Return [x, y] of the center of cell containing provided text 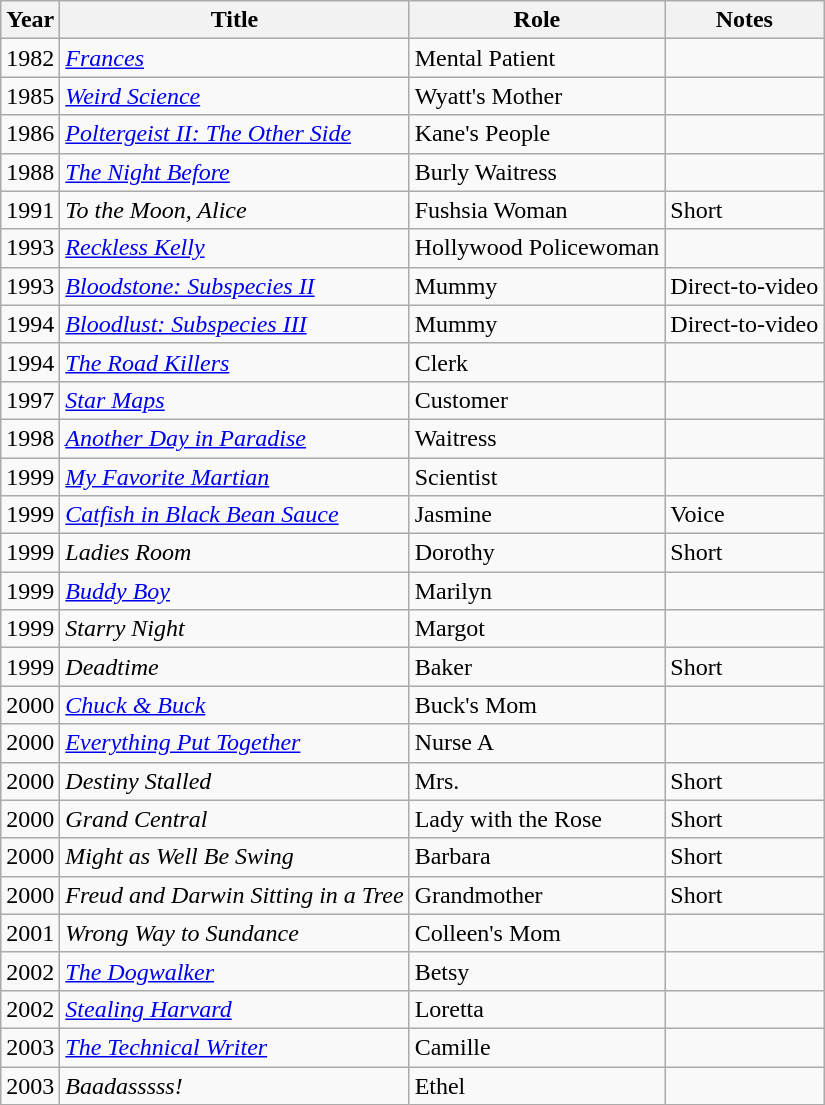
1985 [30, 96]
Destiny Stalled [234, 781]
Title [234, 20]
Kane's People [537, 134]
Colleen's Mom [537, 933]
Customer [537, 400]
Clerk [537, 362]
The Technical Writer [234, 1047]
Margot [537, 629]
Everything Put Together [234, 743]
Grandmother [537, 895]
Weird Science [234, 96]
Waitress [537, 438]
Buck's Mom [537, 705]
Camille [537, 1047]
Betsy [537, 971]
Dorothy [537, 553]
Year [30, 20]
Buddy Boy [234, 591]
Jasmine [537, 515]
Nurse A [537, 743]
Ladies Room [234, 553]
Wrong Way to Sundance [234, 933]
2001 [30, 933]
Baadasssss! [234, 1085]
Hollywood Policewoman [537, 248]
The Night Before [234, 172]
Poltergeist II: The Other Side [234, 134]
Scientist [537, 477]
Bloodstone: Subspecies II [234, 286]
Mental Patient [537, 58]
Fushsia Woman [537, 210]
Another Day in Paradise [234, 438]
My Favorite Martian [234, 477]
Notes [744, 20]
Bloodlust: Subspecies III [234, 324]
Mrs. [537, 781]
The Road Killers [234, 362]
Grand Central [234, 819]
Reckless Kelly [234, 248]
Wyatt's Mother [537, 96]
1986 [30, 134]
To the Moon, Alice [234, 210]
Freud and Darwin Sitting in a Tree [234, 895]
The Dogwalker [234, 971]
Role [537, 20]
1998 [30, 438]
1988 [30, 172]
Ethel [537, 1085]
1997 [30, 400]
Loretta [537, 1009]
Deadtime [234, 667]
Marilyn [537, 591]
Chuck & Buck [234, 705]
Burly Waitress [537, 172]
Catfish in Black Bean Sauce [234, 515]
Frances [234, 58]
Baker [537, 667]
Starry Night [234, 629]
Voice [744, 515]
Might as Well Be Swing [234, 857]
1982 [30, 58]
Stealing Harvard [234, 1009]
Star Maps [234, 400]
Lady with the Rose [537, 819]
Barbara [537, 857]
1991 [30, 210]
